Capture the cell that displays the provided text and extract its [x, y] central coordinate. 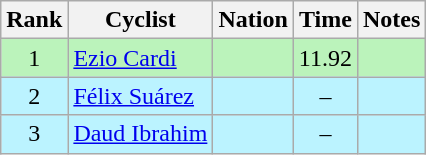
Ezio Cardi [140, 58]
Rank [34, 20]
2 [34, 96]
Félix Suárez [140, 96]
Time [325, 20]
Daud Ibrahim [140, 134]
1 [34, 58]
Notes [391, 20]
Nation [253, 20]
11.92 [325, 58]
Cyclist [140, 20]
3 [34, 134]
